Return [x, y] of the center of cell containing provided text 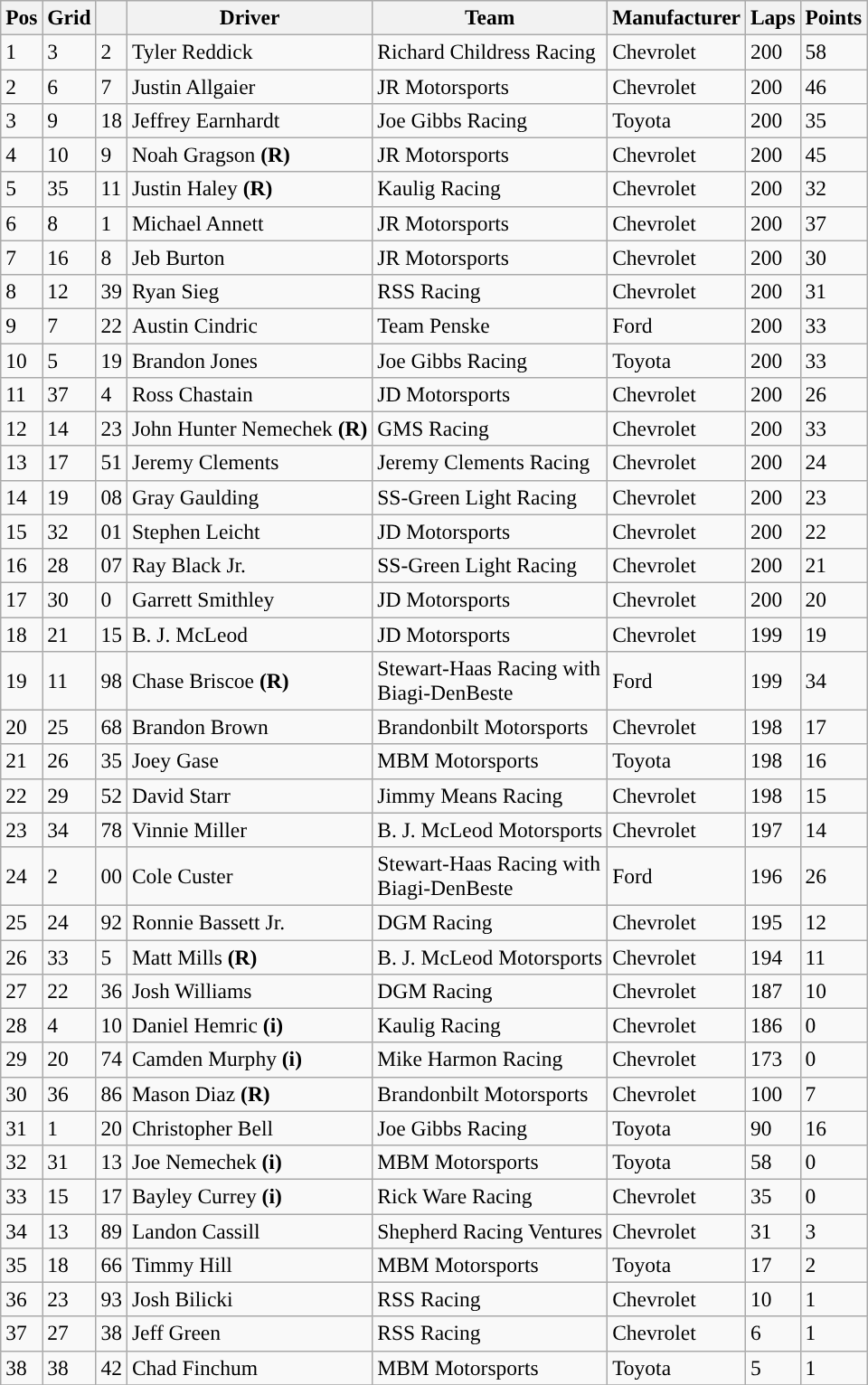
Brandon Jones [250, 360]
196 [772, 875]
Austin Cindric [250, 325]
Landon Cassill [250, 1230]
194 [772, 956]
Jeff Green [250, 1333]
197 [772, 830]
David Starr [250, 796]
00 [111, 875]
01 [111, 532]
Cole Custer [250, 875]
Joe Nemechek (i) [250, 1162]
46 [834, 86]
Josh Bilicki [250, 1299]
45 [834, 155]
52 [111, 796]
Michael Annett [250, 223]
98 [111, 680]
Manufacturer [676, 17]
Josh Williams [250, 991]
173 [772, 1060]
Chase Briscoe (R) [250, 680]
Jeb Burton [250, 258]
89 [111, 1230]
186 [772, 1025]
42 [111, 1368]
GMS Racing [490, 429]
90 [772, 1128]
74 [111, 1060]
Ryan Sieg [250, 291]
Camden Murphy (i) [250, 1060]
100 [772, 1094]
Shepherd Racing Ventures [490, 1230]
Jeremy Clements Racing [490, 463]
Rick Ware Racing [490, 1196]
Christopher Bell [250, 1128]
Ross Chastain [250, 394]
78 [111, 830]
Team [490, 17]
Mike Harmon Racing [490, 1060]
39 [111, 291]
66 [111, 1265]
Jimmy Means Racing [490, 796]
Daniel Hemric (i) [250, 1025]
Justin Haley (R) [250, 189]
Timmy Hill [250, 1265]
187 [772, 991]
Garrett Smithley [250, 599]
Gray Gaulding [250, 497]
68 [111, 727]
Mason Diaz (R) [250, 1094]
Vinnie Miller [250, 830]
Richard Childress Racing [490, 52]
92 [111, 922]
93 [111, 1299]
Grid [69, 17]
John Hunter Nemechek (R) [250, 429]
07 [111, 565]
Points [834, 17]
Pos [22, 17]
195 [772, 922]
Justin Allgaier [250, 86]
Stephen Leicht [250, 532]
Matt Mills (R) [250, 956]
Ray Black Jr. [250, 565]
Team Penske [490, 325]
08 [111, 497]
Tyler Reddick [250, 52]
Jeffrey Earnhardt [250, 120]
86 [111, 1094]
Joey Gase [250, 761]
Jeremy Clements [250, 463]
Bayley Currey (i) [250, 1196]
Chad Finchum [250, 1368]
B. J. McLeod [250, 634]
Laps [772, 17]
Ronnie Bassett Jr. [250, 922]
51 [111, 463]
Driver [250, 17]
Noah Gragson (R) [250, 155]
Brandon Brown [250, 727]
